For the text-containing cell, return its midpoint in (x, y) coordinate format. 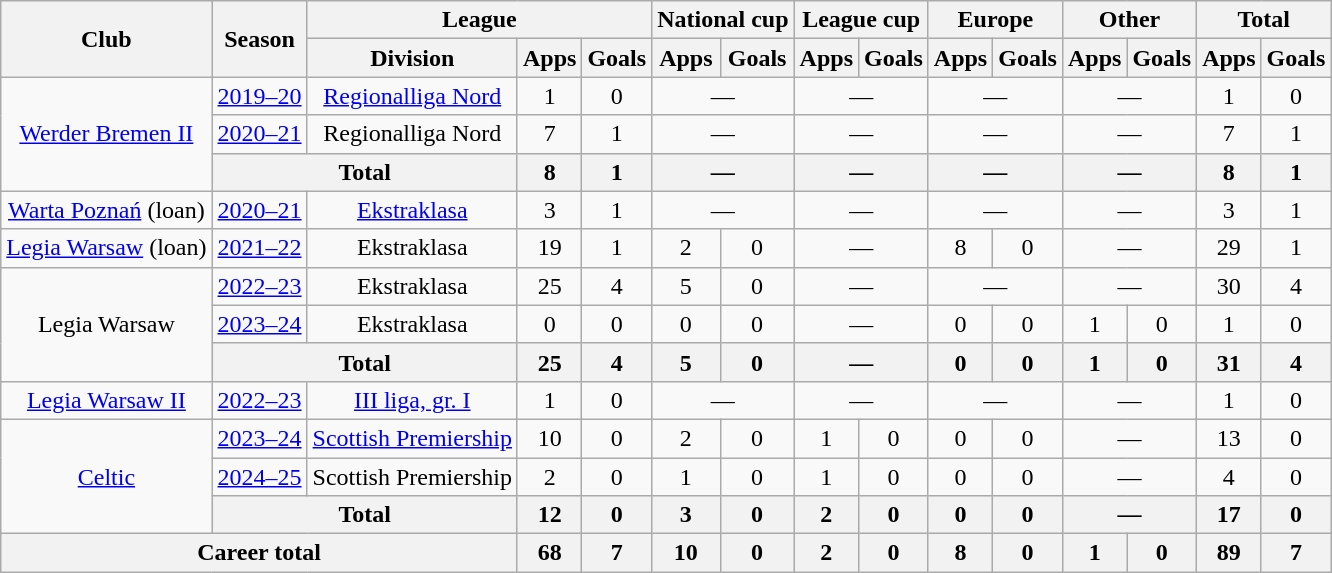
30 (1229, 286)
2019–20 (260, 96)
29 (1229, 248)
Werder Bremen II (106, 134)
Club (106, 39)
Celtic (106, 476)
Division (412, 58)
Career total (260, 553)
2021–22 (260, 248)
III liga, gr. I (412, 400)
89 (1229, 553)
13 (1229, 438)
Europe (995, 20)
League cup (861, 20)
Warta Poznań (loan) (106, 210)
Legia Warsaw (106, 324)
68 (549, 553)
31 (1229, 362)
National cup (723, 20)
Other (1129, 20)
17 (1229, 515)
Season (260, 39)
12 (549, 515)
19 (549, 248)
League (480, 20)
Legia Warsaw II (106, 400)
Legia Warsaw (loan) (106, 248)
2024–25 (260, 477)
